Find where the given text appears and provide that cell's center as [X, Y] coordinate. 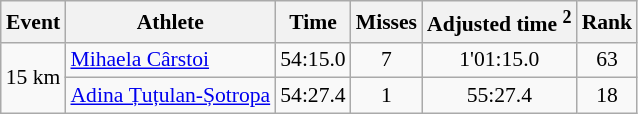
18 [608, 96]
Misses [386, 22]
1'01:15.0 [500, 60]
54:27.4 [312, 96]
15 km [34, 78]
54:15.0 [312, 60]
55:27.4 [500, 96]
Adjusted time 2 [500, 22]
Rank [608, 22]
7 [386, 60]
Event [34, 22]
63 [608, 60]
Time [312, 22]
Mihaela Cârstoi [170, 60]
Adina Țuțulan-Șotropa [170, 96]
1 [386, 96]
Athlete [170, 22]
